Pinpoint the cell where the given text exists, returning its [x, y] midpoint coordinate. 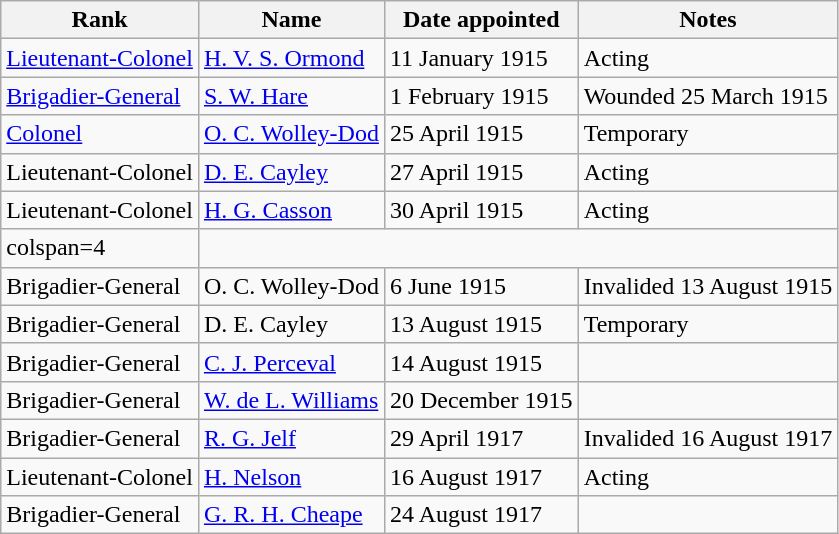
14 August 1915 [481, 362]
6 June 1915 [481, 286]
H. V. S. Ormond [291, 58]
11 January 1915 [481, 58]
29 April 1917 [481, 438]
G. R. H. Cheape [291, 515]
Invalided 13 August 1915 [708, 286]
Date appointed [481, 20]
R. G. Jelf [291, 438]
C. J. Perceval [291, 362]
H. G. Casson [291, 210]
1 February 1915 [481, 96]
25 April 1915 [481, 134]
colspan=4 [100, 248]
Wounded 25 March 1915 [708, 96]
Notes [708, 20]
27 April 1915 [481, 172]
H. Nelson [291, 477]
S. W. Hare [291, 96]
16 August 1917 [481, 477]
Colonel [100, 134]
W. de L. Williams [291, 400]
24 August 1917 [481, 515]
20 December 1915 [481, 400]
13 August 1915 [481, 324]
Invalided 16 August 1917 [708, 438]
Rank [100, 20]
30 April 1915 [481, 210]
Name [291, 20]
